Scan for the cell matching the given text and deliver its (x, y) coordinate at center. 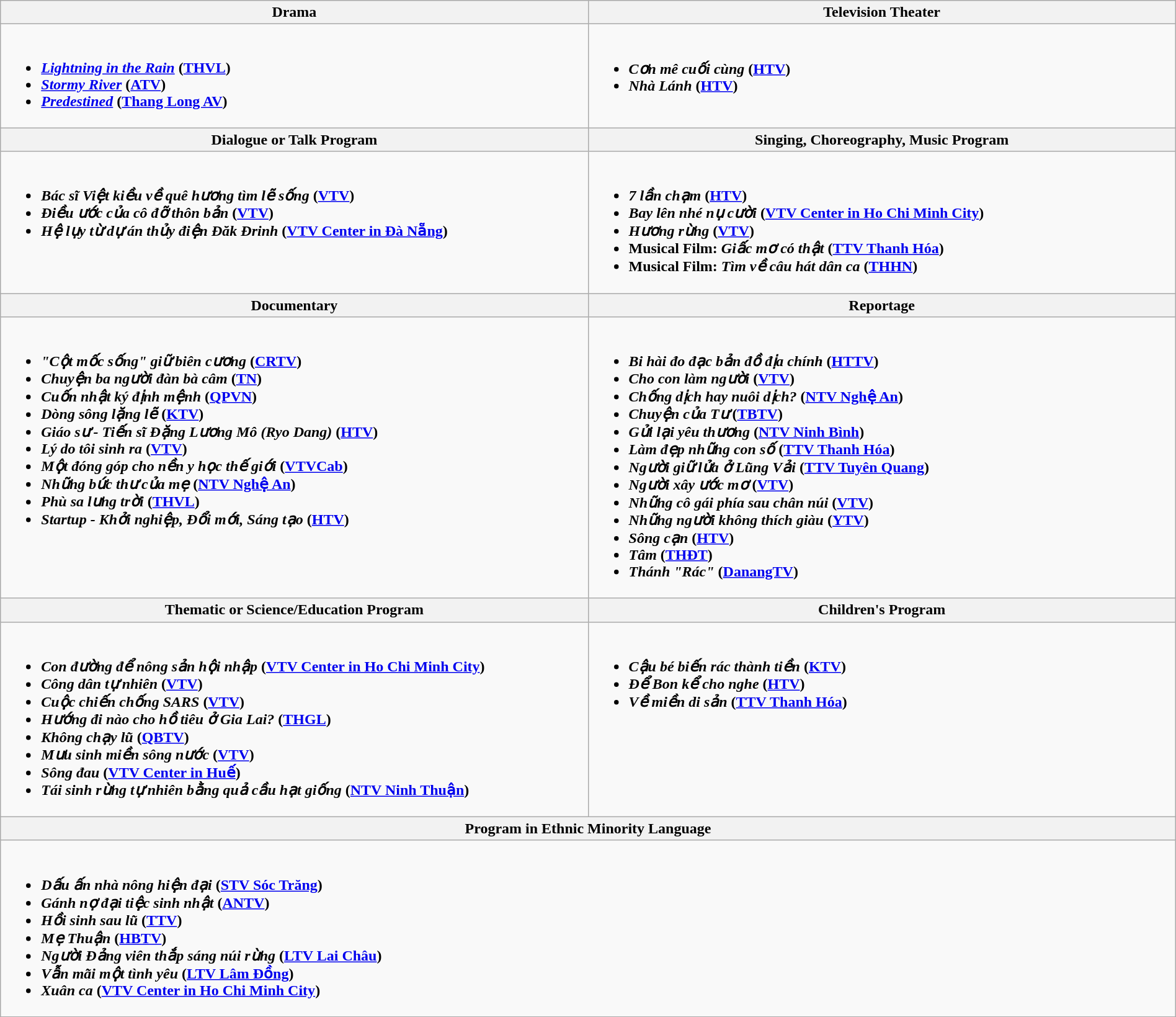
Cậu bé biến rác thành tiền (KTV)Để Bon kể cho nghe (HTV)Về miền di sản (TTV Thanh Hóa) (882, 719)
Thematic or Science/Education Program (294, 610)
Singing, Choreography, Music Program (882, 140)
Children's Program (882, 610)
Lightning in the Rain (THVL)Stormy River (ATV)Predestined (Thang Long AV) (294, 76)
Reportage (882, 305)
Bác sĩ Việt kiều về quê hương tìm lẽ sống (VTV)Điều ước của cô đỡ thôn bản (VTV)Hệ lụy từ dự án thủy điện Đăk Đrinh (VTV Center in Đà Nẵng) (294, 222)
Dialogue or Talk Program (294, 140)
Television Theater (882, 12)
Cơn mê cuối cùng (HTV)Nhà Lánh (HTV) (882, 76)
Drama (294, 12)
Documentary (294, 305)
Program in Ethnic Minority Language (588, 828)
